Find where the given text appears and provide that cell's center as [x, y] coordinate. 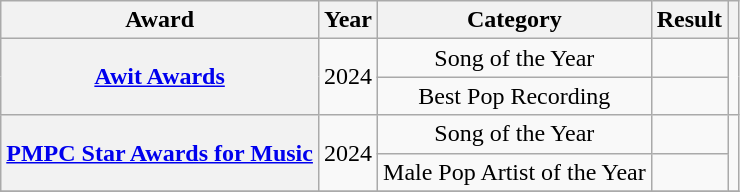
Male Pop Artist of the Year [515, 172]
Year [348, 20]
Best Pop Recording [515, 96]
Category [515, 20]
PMPC Star Awards for Music [160, 153]
Awit Awards [160, 77]
Result [689, 20]
Award [160, 20]
